For the text-containing cell, return its midpoint in (X, Y) coordinate format. 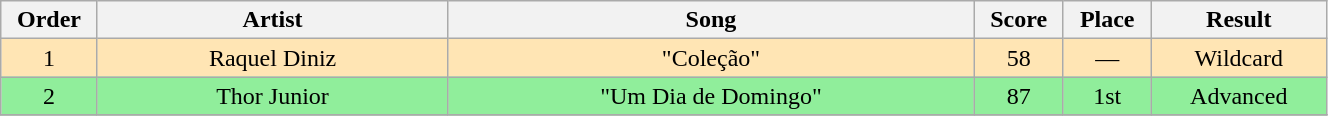
"Coleção" (711, 58)
Thor Junior (272, 96)
Advanced (1238, 96)
"Um Dia de Domingo" (711, 96)
Result (1238, 20)
1st (1107, 96)
Score (1018, 20)
Order (49, 20)
Song (711, 20)
58 (1018, 58)
Raquel Diniz (272, 58)
Place (1107, 20)
2 (49, 96)
— (1107, 58)
Artist (272, 20)
1 (49, 58)
87 (1018, 96)
Wildcard (1238, 58)
